Identify which cell holds the provided text, then report its (x, y) central coordinate. 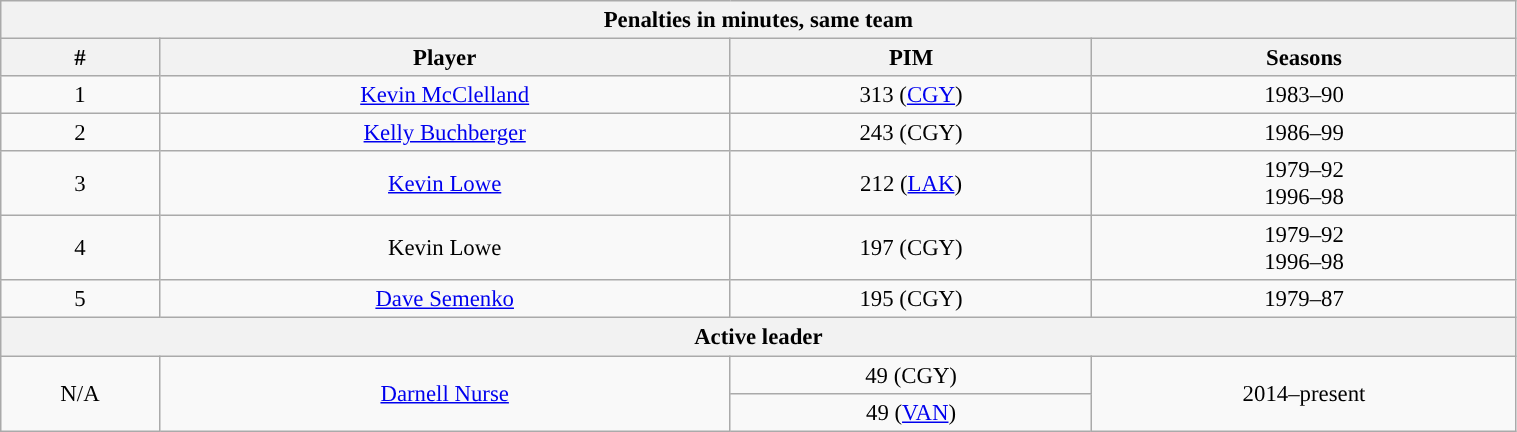
Player (444, 58)
N/A (80, 394)
1986–99 (1304, 133)
Darnell Nurse (444, 394)
195 (CGY) (911, 299)
49 (CGY) (911, 375)
49 (VAN) (911, 412)
# (80, 58)
4 (80, 248)
Active leader (758, 337)
Dave Semenko (444, 299)
Kevin McClelland (444, 95)
Seasons (1304, 58)
313 (CGY) (911, 95)
212 (LAK) (911, 184)
Kelly Buchberger (444, 133)
2 (80, 133)
1 (80, 95)
1983–90 (1304, 95)
3 (80, 184)
5 (80, 299)
243 (CGY) (911, 133)
Penalties in minutes, same team (758, 20)
1979–87 (1304, 299)
PIM (911, 58)
197 (CGY) (911, 248)
2014–present (1304, 394)
